Pinpoint the cell where the given text exists, returning its (x, y) midpoint coordinate. 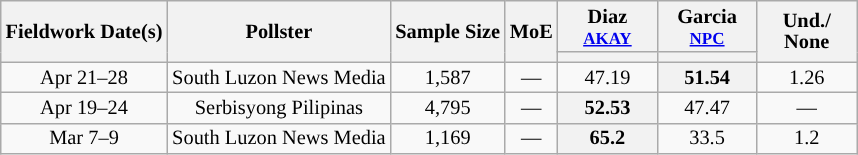
Sample Size (447, 30)
51.54 (707, 78)
DiazAKAY (608, 26)
52.53 (608, 108)
Apr 19–24 (84, 108)
Und./None (807, 30)
Pollster (278, 30)
47.19 (608, 78)
MoE (532, 30)
Serbisyong Pilipinas (278, 108)
1.26 (807, 78)
Fieldwork Date(s) (84, 30)
4,795 (447, 108)
GarciaNPC (707, 26)
Mar 7–9 (84, 138)
1.2 (807, 138)
Apr 21–28 (84, 78)
65.2 (608, 138)
47.47 (707, 108)
1,587 (447, 78)
1,169 (447, 138)
33.5 (707, 138)
